Detect which cell encompasses the target text, then output its [x, y] center coordinate. 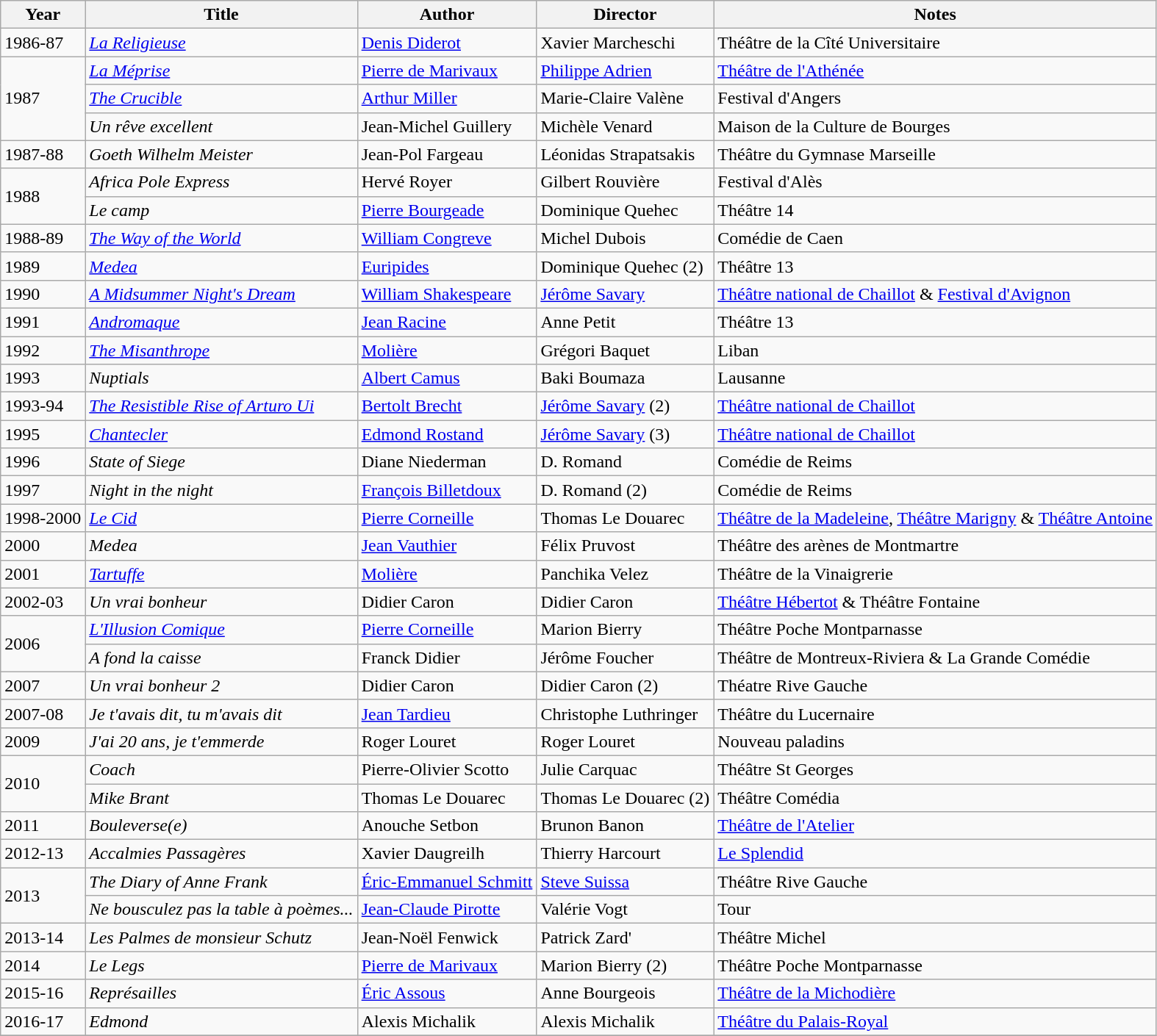
Anne Bourgeois [625, 993]
Théâtre de l'Atelier [935, 826]
Title [221, 15]
1987-88 [43, 154]
Year [43, 15]
Baki Boumaza [625, 378]
Tartuffe [221, 574]
Jean-Claude Pirotte [447, 910]
Théâtre de la Vinaigrerie [935, 574]
Thierry Harcourt [625, 854]
2011 [43, 826]
Jérôme Savary (3) [625, 434]
Le Cid [221, 518]
The Diary of Anne Frank [221, 882]
Festival d'Angers [935, 98]
Gilbert Rouvière [625, 182]
Théâtre Rive Gauche [935, 882]
Théâtre de la Michodière [935, 993]
Night in the night [221, 490]
Tour [935, 910]
1989 [43, 266]
Théâtre du Palais-Royal [935, 1021]
Jean-Michel Guillery [447, 126]
Marion Bierry [625, 630]
2010 [43, 783]
Dominique Quehec [625, 210]
Le Legs [221, 965]
Les Palmes de monsieur Schutz [221, 938]
Nouveau paladins [935, 741]
Valérie Vogt [625, 910]
Léonidas Strapatsakis [625, 154]
Le Splendid [935, 854]
A Midsummer Night's Dream [221, 294]
The Resistible Rise of Arturo Ui [221, 406]
Andromaque [221, 322]
Un vrai bonheur [221, 602]
Jérôme Savary (2) [625, 406]
Albert Camus [447, 378]
1998-2000 [43, 518]
Pierre Bourgeade [447, 210]
Théâtre national de Chaillot & Festival d'Avignon [935, 294]
A fond la caisse [221, 658]
1990 [43, 294]
Author [447, 15]
2012-13 [43, 854]
Africa Pole Express [221, 182]
2000 [43, 546]
2007-08 [43, 713]
Théâtre 14 [935, 210]
Euripides [447, 266]
Un rêve excellent [221, 126]
1992 [43, 350]
Julie Carquac [625, 769]
Xavier Daugreilh [447, 854]
Comédie de Caen [935, 238]
Coach [221, 769]
Pierre-Olivier Scotto [447, 769]
1988-89 [43, 238]
Marion Bierry (2) [625, 965]
Denis Diderot [447, 43]
Théâtre Comédia [935, 797]
Arthur Miller [447, 98]
Edmond [221, 1021]
1996 [43, 462]
Notes [935, 15]
Liban [935, 350]
1991 [43, 322]
Bouleverse(e) [221, 826]
Théâtre du Lucernaire [935, 713]
Théâtre des arènes de Montmartre [935, 546]
Grégori Baquet [625, 350]
Didier Caron (2) [625, 686]
Steve Suissa [625, 882]
2006 [43, 644]
The Misanthrope [221, 350]
2016-17 [43, 1021]
Jean Vauthier [447, 546]
Franck Didier [447, 658]
1988 [43, 196]
Anne Petit [625, 322]
Jean-Noël Fenwick [447, 938]
Théâtre de Montreux-Riviera & La Grande Comédie [935, 658]
Ne bousculez pas la table à poèmes... [221, 910]
Théâtre de la Madeleine, Théâtre Marigny & Théâtre Antoine [935, 518]
Théâtre du Gymnase Marseille [935, 154]
Thomas Le Douarec (2) [625, 797]
Nuptials [221, 378]
Anouche Setbon [447, 826]
D. Romand [625, 462]
The Crucible [221, 98]
1997 [43, 490]
Panchika Velez [625, 574]
Director [625, 15]
2014 [43, 965]
Jérôme Foucher [625, 658]
Brunon Banon [625, 826]
Chantecler [221, 434]
2013 [43, 896]
Représailles [221, 993]
2007 [43, 686]
1993 [43, 378]
Edmond Rostand [447, 434]
Marie-Claire Valène [625, 98]
Goeth Wilhelm Meister [221, 154]
Accalmies Passagères [221, 854]
Théâtre de l'Athénée [935, 71]
Christophe Luthringer [625, 713]
Michel Dubois [625, 238]
1986-87 [43, 43]
2002-03 [43, 602]
D. Romand (2) [625, 490]
Je t'avais dit, tu m'avais dit [221, 713]
Dominique Quehec (2) [625, 266]
Diane Niederman [447, 462]
2009 [43, 741]
Philippe Adrien [625, 71]
Jérôme Savary [625, 294]
Patrick Zard' [625, 938]
La Religieuse [221, 43]
Xavier Marcheschi [625, 43]
William Shakespeare [447, 294]
L'Illusion Comique [221, 630]
Éric Assous [447, 993]
Théâtre Michel [935, 938]
La Méprise [221, 71]
William Congreve [447, 238]
2013-14 [43, 938]
Festival d'Alès [935, 182]
Michèle Venard [625, 126]
2001 [43, 574]
Le camp [221, 210]
Lausanne [935, 378]
Maison de la Culture de Bourges [935, 126]
2015-16 [43, 993]
Jean Racine [447, 322]
The Way of the World [221, 238]
Théâtre de la Cîté Universitaire [935, 43]
Un vrai bonheur 2 [221, 686]
State of Siege [221, 462]
J'ai 20 ans, je t'emmerde [221, 741]
Hervé Royer [447, 182]
Théatre Rive Gauche [935, 686]
1993-94 [43, 406]
François Billetdoux [447, 490]
Théâtre Hébertot & Théâtre Fontaine [935, 602]
Éric-Emmanuel Schmitt [447, 882]
1987 [43, 98]
Jean Tardieu [447, 713]
Bertolt Brecht [447, 406]
Jean-Pol Fargeau [447, 154]
Théâtre St Georges [935, 769]
Félix Pruvost [625, 546]
1995 [43, 434]
Mike Brant [221, 797]
